Detect which cell encompasses the target text, then output its [x, y] center coordinate. 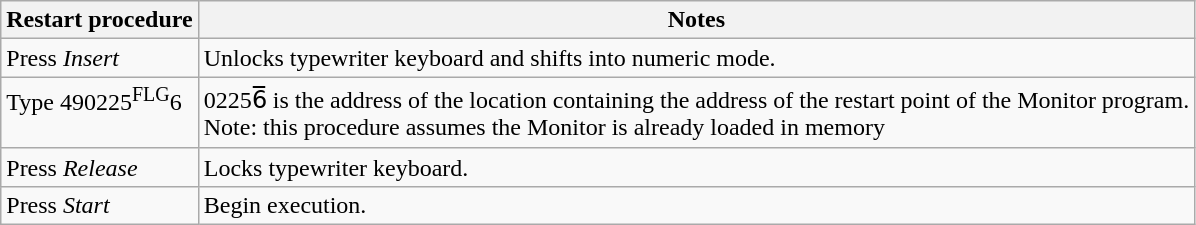
Press Release [100, 167]
Unlocks typewriter keyboard and shifts into numeric mode. [696, 58]
Locks typewriter keyboard. [696, 167]
Begin execution. [696, 205]
Restart procedure [100, 20]
Type 490225FLG6 [100, 113]
Press Start [100, 205]
Press Insert [100, 58]
Notes [696, 20]
